Output the [x, y] coordinate of the center of the cell containing the given text.  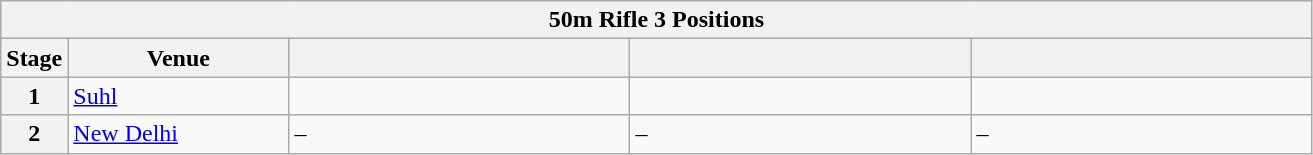
1 [34, 96]
Venue [178, 58]
Stage [34, 58]
New Delhi [178, 134]
2 [34, 134]
Suhl [178, 96]
50m Rifle 3 Positions [656, 20]
